Return (X, Y) of the center of cell containing provided text 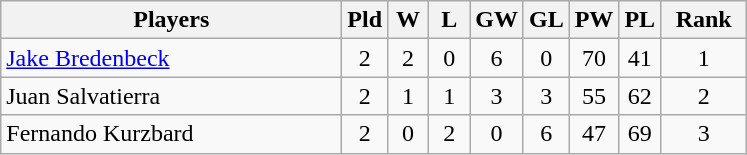
PL (640, 20)
69 (640, 134)
L (450, 20)
Rank (704, 20)
GW (497, 20)
55 (594, 96)
41 (640, 58)
GL (546, 20)
47 (594, 134)
Juan Salvatierra (172, 96)
Pld (365, 20)
62 (640, 96)
Jake Bredenbeck (172, 58)
Fernando Kurzbard (172, 134)
PW (594, 20)
70 (594, 58)
Players (172, 20)
W (408, 20)
